Search for the cell housing the specified text and yield its (X, Y) center coordinate. 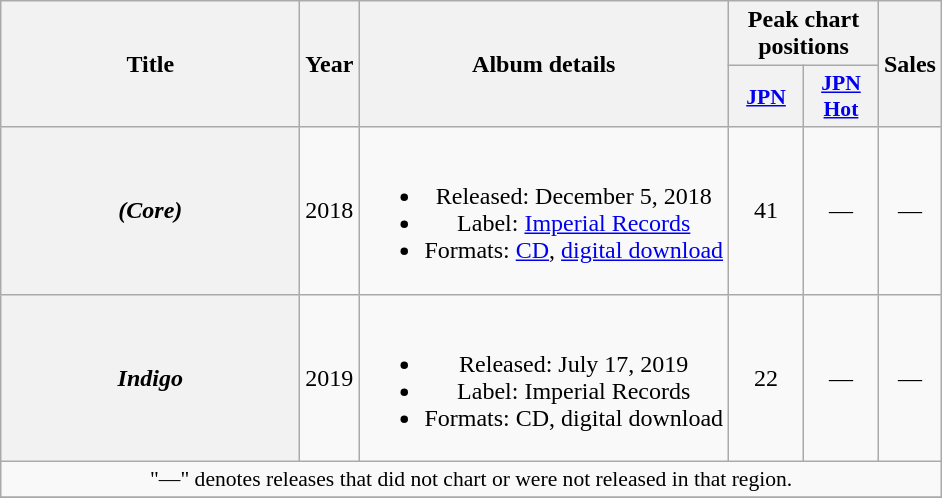
22 (766, 378)
Released: December 5, 2018Label: Imperial RecordsFormats: CD, digital download (544, 210)
Released: July 17, 2019Label: Imperial RecordsFormats: CD, digital download (544, 378)
2018 (330, 210)
Indigo (150, 378)
Sales (910, 64)
(Core) (150, 210)
"—" denotes releases that did not chart or were not released in that region. (472, 479)
2019 (330, 378)
Title (150, 64)
JPNHot (842, 96)
Album details (544, 64)
Year (330, 64)
JPN (766, 96)
41 (766, 210)
Peak chart positions (804, 34)
